Provide the (X, Y) coordinate of the cell's center where the given text is located.  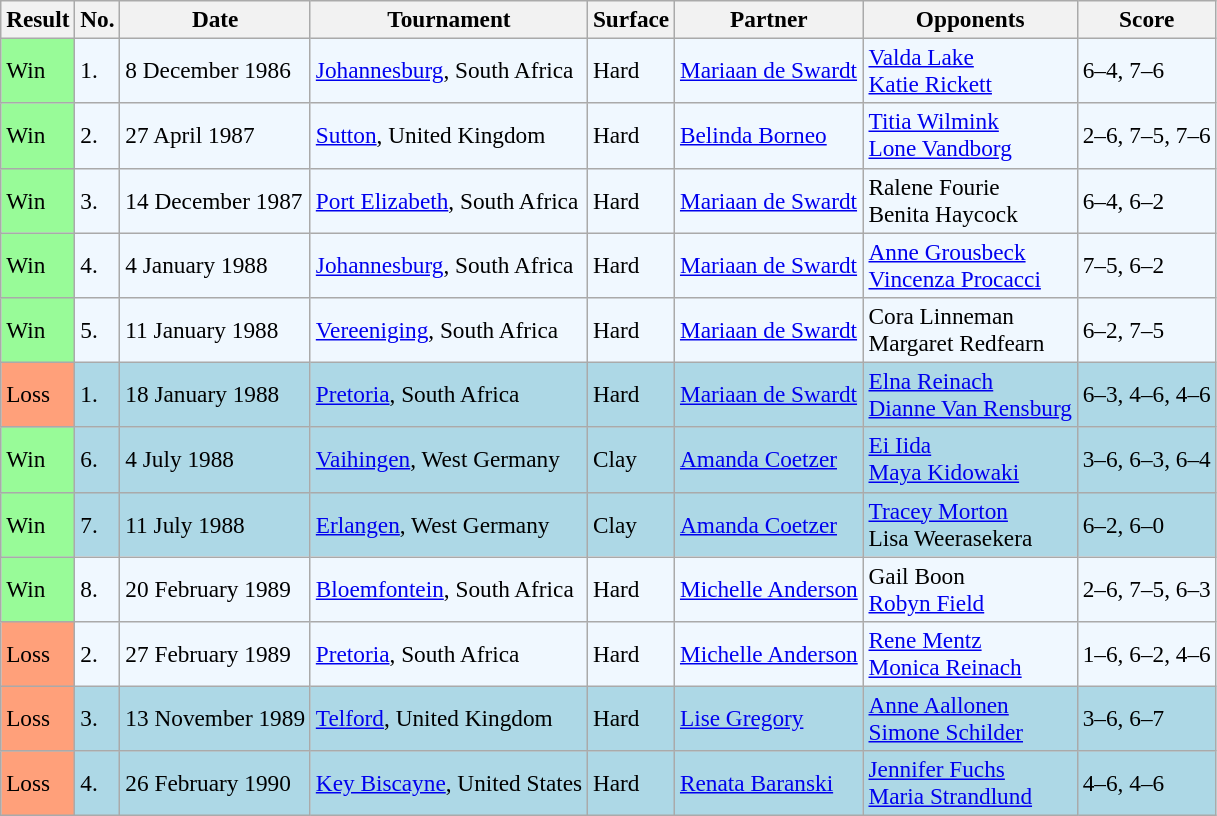
Vereeniging, South Africa (448, 330)
6–3, 4–6, 4–6 (1146, 394)
Belinda Borneo (770, 136)
Gail Boon Robyn Field (970, 588)
11 January 1988 (215, 330)
Anne Grousbeck Vincenza Procacci (970, 264)
Date (215, 19)
2–6, 7–5, 6–3 (1146, 588)
4 July 1988 (215, 460)
13 November 1989 (215, 718)
5. (98, 330)
Ralene Fourie Benita Haycock (970, 200)
Rene Mentz Monica Reinach (970, 654)
8 December 1986 (215, 70)
Sutton, United Kingdom (448, 136)
7. (98, 524)
2–6, 7–5, 7–6 (1146, 136)
11 July 1988 (215, 524)
Renata Baranski (770, 784)
Lise Gregory (770, 718)
18 January 1988 (215, 394)
6–4, 7–6 (1146, 70)
Valda Lake Katie Rickett (970, 70)
Surface (632, 19)
8. (98, 588)
No. (98, 19)
Port Elizabeth, South Africa (448, 200)
Titia Wilmink Lone Vandborg (970, 136)
Tracey Morton Lisa Weerasekera (970, 524)
Score (1146, 19)
27 April 1987 (215, 136)
Partner (770, 19)
Elna Reinach Dianne Van Rensburg (970, 394)
Erlangen, West Germany (448, 524)
Bloemfontein, South Africa (448, 588)
Result (38, 19)
7–5, 6–2 (1146, 264)
6–2, 6–0 (1146, 524)
Cora Linneman Margaret Redfearn (970, 330)
6. (98, 460)
3–6, 6–3, 6–4 (1146, 460)
Vaihingen, West Germany (448, 460)
20 February 1989 (215, 588)
14 December 1987 (215, 200)
6–4, 6–2 (1146, 200)
1–6, 6–2, 4–6 (1146, 654)
26 February 1990 (215, 784)
27 February 1989 (215, 654)
3–6, 6–7 (1146, 718)
Jennifer Fuchs Maria Strandlund (970, 784)
Telford, United Kingdom (448, 718)
Key Biscayne, United States (448, 784)
Ei Iida Maya Kidowaki (970, 460)
Tournament (448, 19)
4 January 1988 (215, 264)
Anne Aallonen Simone Schilder (970, 718)
4–6, 4–6 (1146, 784)
6–2, 7–5 (1146, 330)
Opponents (970, 19)
